Search for the cell housing the specified text and yield its [x, y] center coordinate. 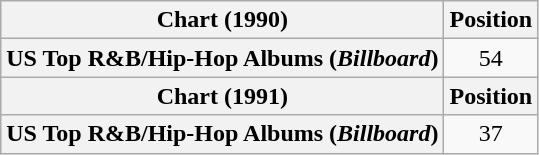
Chart (1990) [222, 20]
Chart (1991) [222, 96]
54 [491, 58]
37 [491, 134]
